Extract the (x, y) coordinate from the center of the cell holding the provided text.  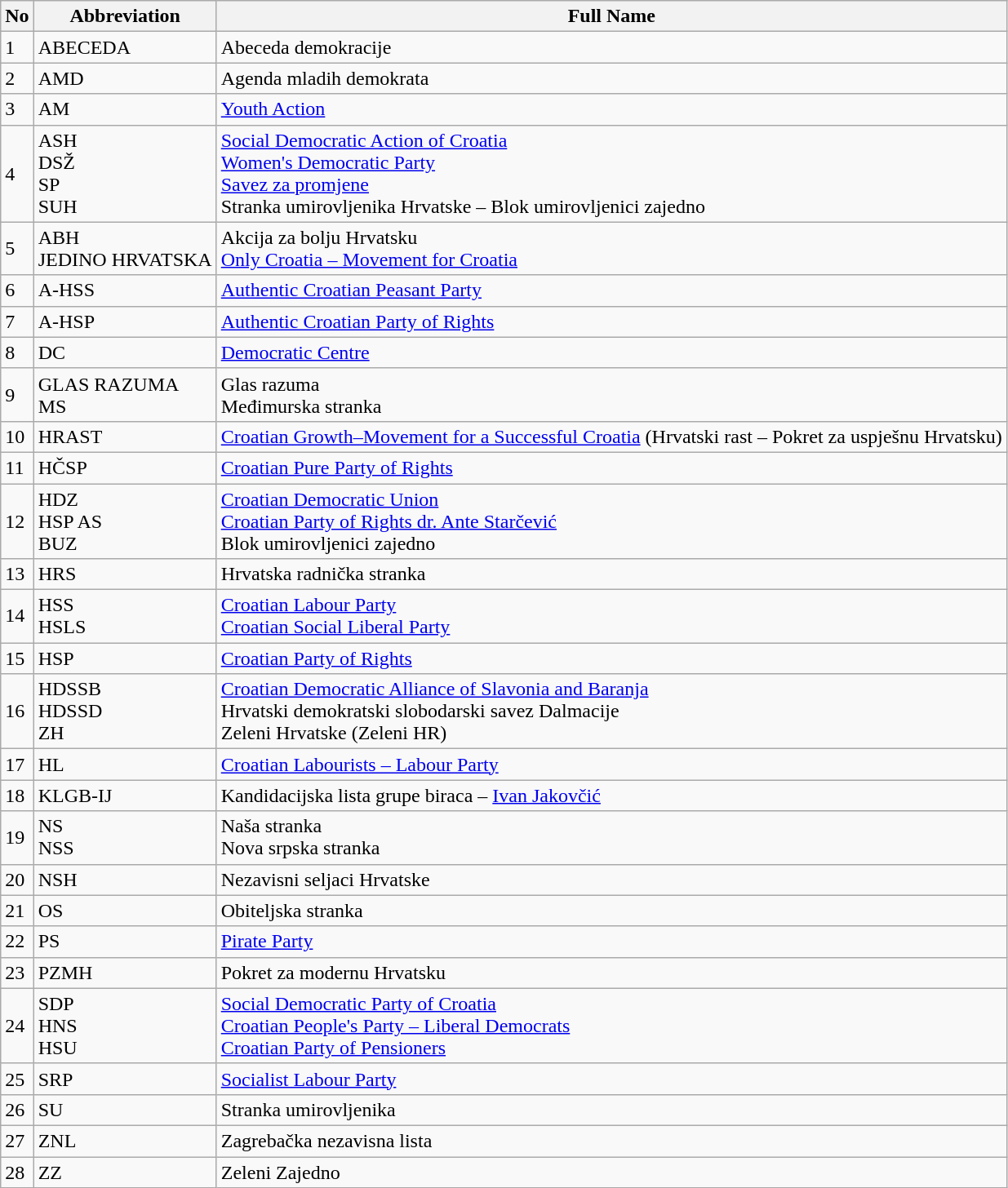
OS (125, 911)
ASHDSŽSPSUH (125, 173)
Democratic Centre (611, 352)
12 (17, 521)
Glas razuma Međimurska stranka (611, 395)
Zagrebačka nezavisna lista (611, 1141)
A-HSS (125, 290)
Full Name (611, 16)
Nezavisni seljaci Hrvatske (611, 880)
19 (17, 837)
22 (17, 942)
A-HSP (125, 321)
HSSHSLS (125, 617)
Croatian Party of Rights (611, 658)
Croatian Democratic Alliance of Slavonia and BaranjaHrvatski demokratski slobodarski savez DalmacijeZeleni Hrvatske (Zeleni HR) (611, 711)
21 (17, 911)
13 (17, 574)
Naša stranka Nova srpska stranka (611, 837)
20 (17, 880)
DC (125, 352)
Socialist Labour Party (611, 1079)
Pirate Party (611, 942)
Croatian Democratic UnionCroatian Party of Rights dr. Ante StarčevićBlok umirovljenici zajedno (611, 521)
14 (17, 617)
AM (125, 109)
2 (17, 78)
1 (17, 47)
15 (17, 658)
6 (17, 290)
GLAS RAZUMA MS (125, 395)
24 (17, 1026)
Authentic Croatian Peasant Party (611, 290)
Croatian Pure Party of Rights (611, 468)
Obiteljska stranka (611, 911)
NSNSS (125, 837)
HDSSBHDSSDZH (125, 711)
SRP (125, 1079)
9 (17, 395)
Social Democratic Party of Croatia Croatian People's Party – Liberal Democrats Croatian Party of Pensioners (611, 1026)
3 (17, 109)
ABH JEDINO HRVATSKA (125, 248)
Youth Action (611, 109)
4 (17, 173)
SU (125, 1110)
ZNL (125, 1141)
KLGB-IJ (125, 796)
28 (17, 1172)
Abbreviation (125, 16)
Zeleni Zajedno (611, 1172)
Abeceda demokracije (611, 47)
Pokret za modernu Hrvatsku (611, 973)
Stranka umirovljenika (611, 1110)
PZMH (125, 973)
Hrvatska radnička stranka (611, 574)
ZZ (125, 1172)
HČSP (125, 468)
HSP (125, 658)
16 (17, 711)
HDZHSP ASBUZ (125, 521)
7 (17, 321)
17 (17, 765)
HRS (125, 574)
11 (17, 468)
Authentic Croatian Party of Rights (611, 321)
5 (17, 248)
10 (17, 437)
8 (17, 352)
PS (125, 942)
ABECEDA (125, 47)
27 (17, 1141)
AMD (125, 78)
HRAST (125, 437)
Social Democratic Action of CroatiaWomen's Democratic PartySavez za promjeneStranka umirovljenika Hrvatske – Blok umirovljenici zajedno (611, 173)
Croatian Labour PartyCroatian Social Liberal Party (611, 617)
Kandidacijska lista grupe biraca – Ivan Jakovčić (611, 796)
HL (125, 765)
Akcija za bolju HrvatskuOnly Croatia – Movement for Croatia (611, 248)
Croatian Growth–Movement for a Successful Croatia (Hrvatski rast – Pokret za uspješnu Hrvatsku) (611, 437)
Croatian Labourists – Labour Party (611, 765)
SDPHNSHSU (125, 1026)
23 (17, 973)
Agenda mladih demokrata (611, 78)
25 (17, 1079)
NSH (125, 880)
18 (17, 796)
26 (17, 1110)
No (17, 16)
